Provide the [X, Y] coordinate of the cell's center where the given text is located.  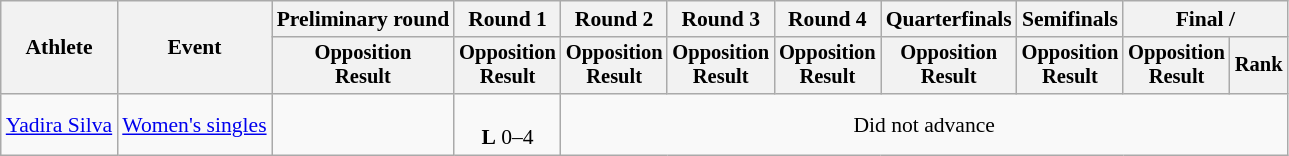
Event [194, 48]
Did not advance [924, 124]
Preliminary round [364, 19]
Round 1 [508, 19]
Final / [1205, 19]
Round 2 [614, 19]
Rank [1259, 66]
Round 4 [828, 19]
Semifinals [1070, 19]
Women's singles [194, 124]
Quarterfinals [949, 19]
Yadira Silva [59, 124]
Round 3 [720, 19]
L 0–4 [508, 124]
Athlete [59, 48]
